Return the [x, y] coordinate for the center point of the cell that contains the specified text.  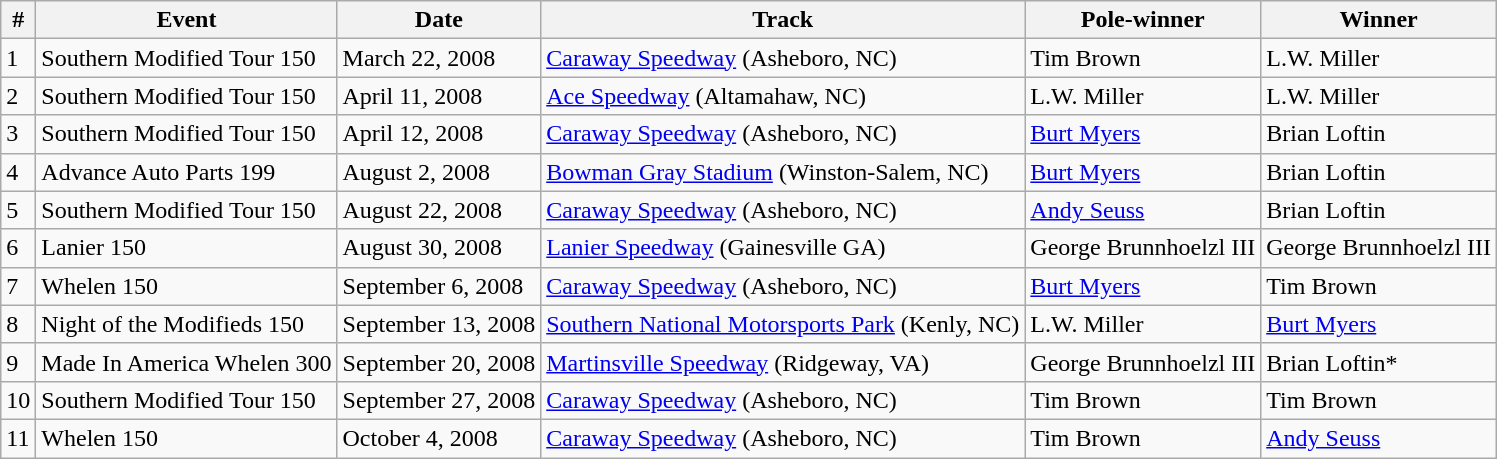
Martinsville Speedway (Ridgeway, VA) [783, 362]
Made In America Whelen 300 [186, 362]
10 [18, 400]
Lanier 150 [186, 248]
Track [783, 20]
9 [18, 362]
October 4, 2008 [439, 438]
Bowman Gray Stadium (Winston-Salem, NC) [783, 172]
Lanier Speedway (Gainesville GA) [783, 248]
4 [18, 172]
September 13, 2008 [439, 324]
1 [18, 58]
September 20, 2008 [439, 362]
Winner [1379, 20]
August 30, 2008 [439, 248]
Brian Loftin* [1379, 362]
11 [18, 438]
5 [18, 210]
8 [18, 324]
6 [18, 248]
March 22, 2008 [439, 58]
2 [18, 96]
Advance Auto Parts 199 [186, 172]
Night of the Modifieds 150 [186, 324]
Ace Speedway (Altamahaw, NC) [783, 96]
August 22, 2008 [439, 210]
April 11, 2008 [439, 96]
Southern National Motorsports Park (Kenly, NC) [783, 324]
3 [18, 134]
September 6, 2008 [439, 286]
September 27, 2008 [439, 400]
Pole-winner [1143, 20]
August 2, 2008 [439, 172]
Date [439, 20]
7 [18, 286]
April 12, 2008 [439, 134]
# [18, 20]
Event [186, 20]
